Detect which cell encompasses the target text, then output its [X, Y] center coordinate. 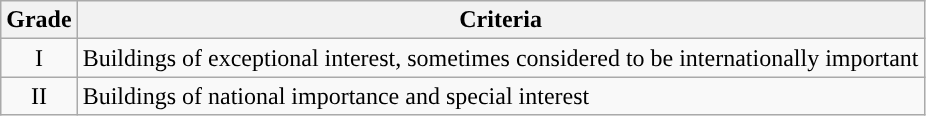
Buildings of national importance and special interest [500, 96]
Criteria [500, 20]
II [39, 96]
I [39, 58]
Grade [39, 20]
Buildings of exceptional interest, sometimes considered to be internationally important [500, 58]
